From the cell containing the given text, extract its center point as (X, Y) coordinate. 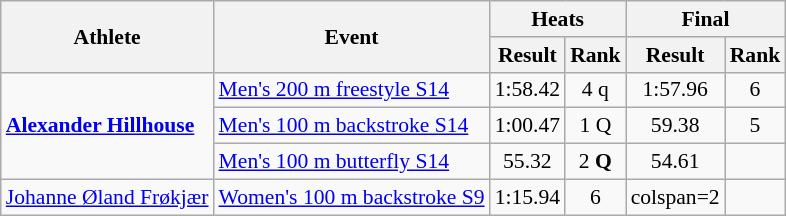
2 Q (596, 162)
Johanne Øland Frøkjær (108, 197)
colspan=2 (676, 197)
Event (352, 36)
4 q (596, 90)
54.61 (676, 162)
59.38 (676, 126)
Alexander Hillhouse (108, 126)
55.32 (528, 162)
Heats (558, 19)
Men's 100 m backstroke S14 (352, 126)
Final (706, 19)
5 (756, 126)
Men's 200 m freestyle S14 (352, 90)
1:15.94 (528, 197)
1:58.42 (528, 90)
1 Q (596, 126)
Athlete (108, 36)
1:00.47 (528, 126)
Women's 100 m backstroke S9 (352, 197)
Men's 100 m butterfly S14 (352, 162)
1:57.96 (676, 90)
